Extract the (x, y) coordinate from the center of the cell holding the provided text.  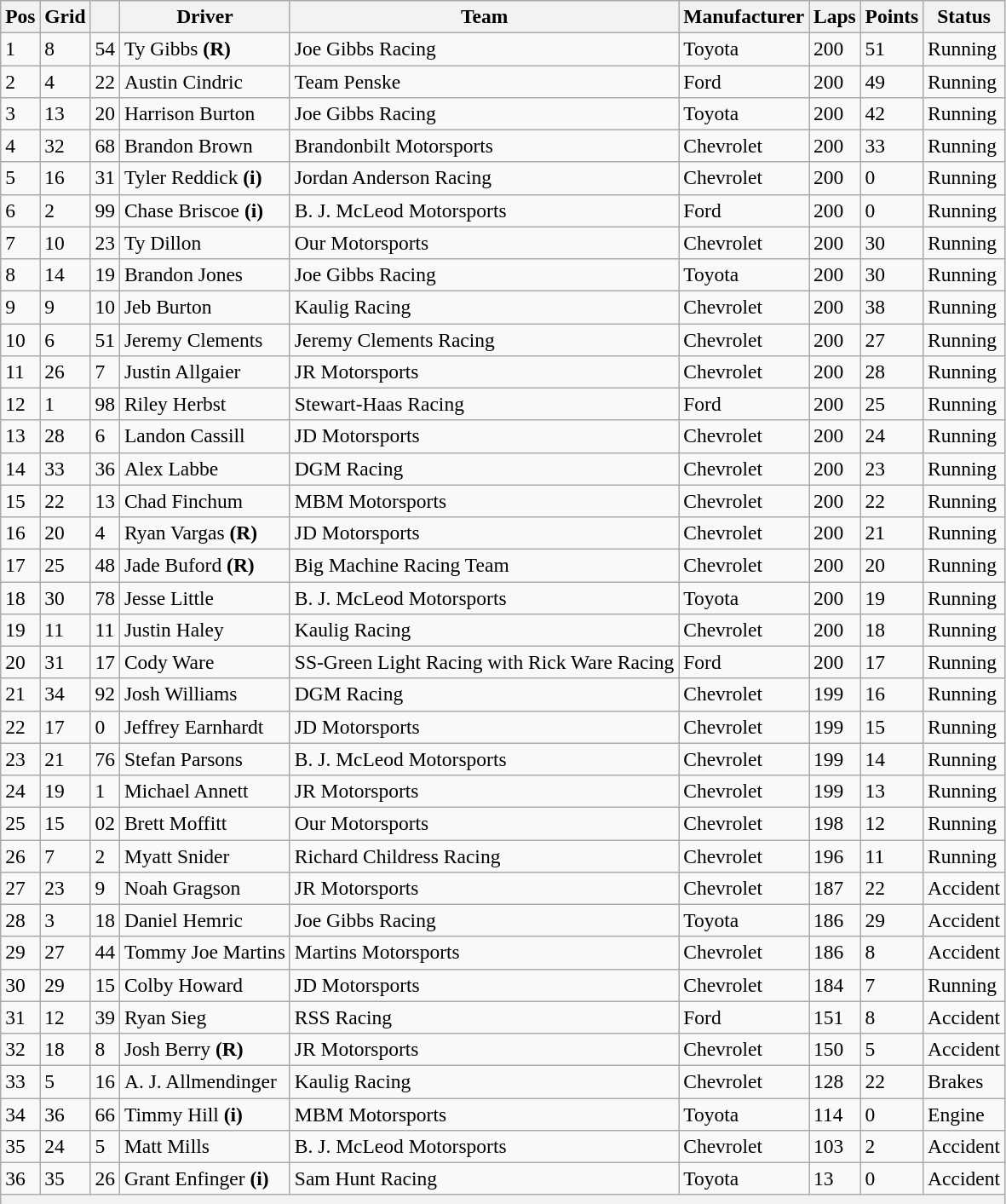
78 (105, 597)
Landon Cassill (204, 436)
Justin Haley (204, 630)
92 (105, 694)
150 (835, 1049)
SS-Green Light Racing with Rick Ware Racing (484, 662)
151 (835, 1017)
Austin Cindric (204, 81)
Sam Hunt Racing (484, 1178)
98 (105, 404)
Martins Motorsports (484, 953)
A. J. Allmendinger (204, 1081)
Justin Allgaier (204, 372)
Team Penske (484, 81)
Matt Mills (204, 1146)
66 (105, 1114)
42 (892, 113)
Josh Williams (204, 694)
Team (484, 16)
128 (835, 1081)
Points (892, 16)
Big Machine Racing Team (484, 565)
Brandon Brown (204, 146)
38 (892, 307)
Jordan Anderson Racing (484, 178)
Jade Buford (R) (204, 565)
Stewart-Haas Racing (484, 404)
39 (105, 1017)
Cody Ware (204, 662)
49 (892, 81)
Manufacturer (744, 16)
Noah Gragson (204, 888)
Jeremy Clements (204, 339)
Jeffrey Earnhardt (204, 727)
114 (835, 1114)
54 (105, 49)
Grant Enfinger (i) (204, 1178)
Grid (65, 16)
196 (835, 855)
Jeb Burton (204, 307)
Stefan Parsons (204, 759)
RSS Racing (484, 1017)
Richard Childress Racing (484, 855)
Colby Howard (204, 985)
Chase Briscoe (i) (204, 210)
103 (835, 1146)
Riley Herbst (204, 404)
Status (964, 16)
68 (105, 146)
Brakes (964, 1081)
Jesse Little (204, 597)
Brandon Jones (204, 274)
48 (105, 565)
99 (105, 210)
Michael Annett (204, 791)
Myatt Snider (204, 855)
187 (835, 888)
Josh Berry (R) (204, 1049)
Brett Moffitt (204, 823)
Ty Gibbs (R) (204, 49)
Chad Finchum (204, 501)
Jeremy Clements Racing (484, 339)
Daniel Hemric (204, 920)
Ty Dillon (204, 243)
Laps (835, 16)
Timmy Hill (i) (204, 1114)
Pos (20, 16)
198 (835, 823)
Harrison Burton (204, 113)
Engine (964, 1114)
Tyler Reddick (i) (204, 178)
Driver (204, 16)
Tommy Joe Martins (204, 953)
Alex Labbe (204, 469)
184 (835, 985)
Ryan Vargas (R) (204, 533)
02 (105, 823)
Brandonbilt Motorsports (484, 146)
Ryan Sieg (204, 1017)
76 (105, 759)
44 (105, 953)
